For the text-containing cell, return its midpoint in (x, y) coordinate format. 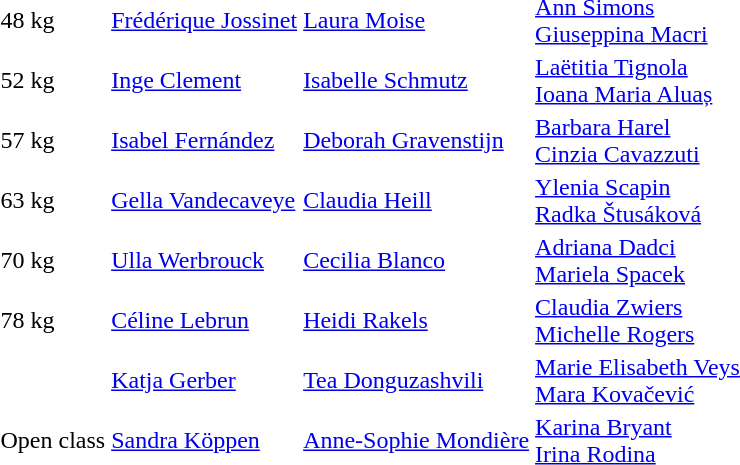
Deborah Gravenstijn (416, 140)
Cecilia Blanco (416, 260)
Gella Vandecaveye (204, 200)
Katja Gerber (204, 380)
Isabel Fernández (204, 140)
Céline Lebrun (204, 320)
Claudia Heill (416, 200)
Ulla Werbrouck (204, 260)
Tea Donguzashvili (416, 380)
Inge Clement (204, 80)
Heidi Rakels (416, 320)
Isabelle Schmutz (416, 80)
